Return the (x, y) coordinate for the center point of the cell that contains the specified text.  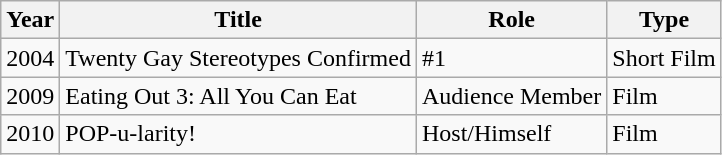
Eating Out 3: All You Can Eat (238, 96)
2010 (30, 134)
Twenty Gay Stereotypes Confirmed (238, 58)
#1 (511, 58)
Title (238, 20)
Year (30, 20)
Type (664, 20)
Audience Member (511, 96)
Role (511, 20)
POP-u-larity! (238, 134)
2009 (30, 96)
Short Film (664, 58)
Host/Himself (511, 134)
2004 (30, 58)
